Return the (X, Y) coordinate for the center point of the cell that contains the specified text.  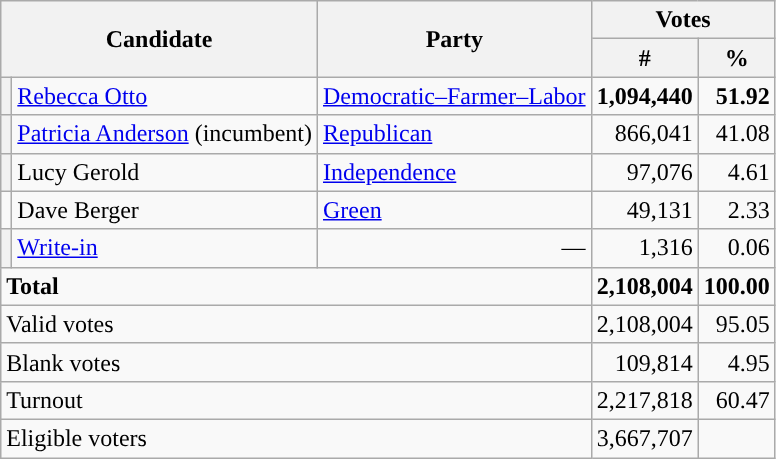
97,076 (644, 172)
2.33 (736, 210)
Dave Berger (165, 210)
Blank votes (296, 362)
95.05 (736, 324)
Rebecca Otto (165, 96)
2,217,818 (644, 400)
60.47 (736, 400)
Total (296, 286)
866,041 (644, 134)
51.92 (736, 96)
Write-in (165, 248)
Eligible voters (296, 438)
1,094,440 (644, 96)
Independence (454, 172)
Party (454, 39)
Democratic–Farmer–Labor (454, 96)
Republican (454, 134)
Candidate (160, 39)
% (736, 58)
109,814 (644, 362)
Votes (683, 20)
Lucy Gerold (165, 172)
Green (454, 210)
4.95 (736, 362)
Patricia Anderson (incumbent) (165, 134)
49,131 (644, 210)
0.06 (736, 248)
41.08 (736, 134)
Valid votes (296, 324)
# (644, 58)
100.00 (736, 286)
4.61 (736, 172)
1,316 (644, 248)
3,667,707 (644, 438)
Turnout (296, 400)
— (454, 248)
